Capture the cell that displays the provided text and extract its [X, Y] central coordinate. 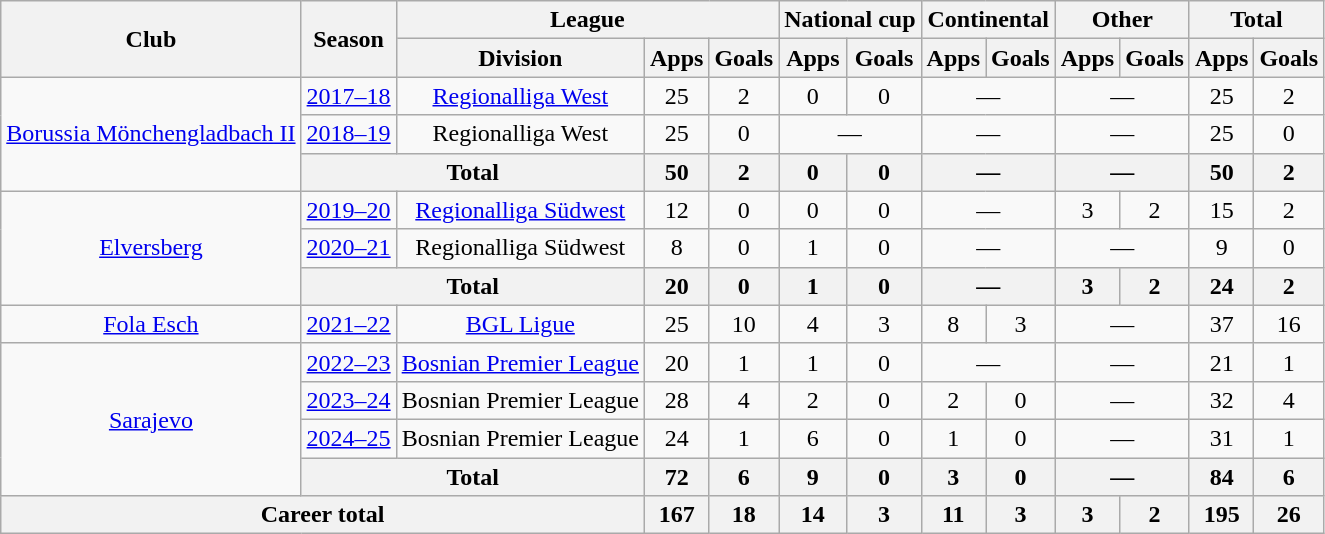
2022–23 [348, 362]
2024–25 [348, 438]
Elversberg [151, 248]
18 [744, 515]
2023–24 [348, 400]
195 [1221, 515]
37 [1221, 324]
Continental [988, 20]
84 [1221, 477]
2021–22 [348, 324]
BGL Ligue [520, 324]
32 [1221, 400]
Season [348, 39]
21 [1221, 362]
National cup [850, 20]
Division [520, 58]
28 [676, 400]
Fola Esch [151, 324]
15 [1221, 210]
72 [676, 477]
Sarajevo [151, 419]
26 [1289, 515]
16 [1289, 324]
2020–21 [348, 248]
Other [1122, 20]
League [587, 20]
14 [813, 515]
Club [151, 39]
Career total [323, 515]
167 [676, 515]
31 [1221, 438]
11 [953, 515]
10 [744, 324]
2019–20 [348, 210]
2018–19 [348, 134]
2017–18 [348, 96]
12 [676, 210]
Borussia Mönchengladbach II [151, 134]
